Pinpoint the cell where the given text exists, returning its [X, Y] midpoint coordinate. 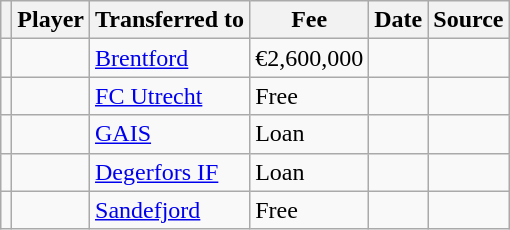
Date [398, 20]
GAIS [170, 134]
Brentford [170, 58]
Degerfors IF [170, 172]
FC Utrecht [170, 96]
Sandefjord [170, 210]
Fee [310, 20]
Source [468, 20]
Player [51, 20]
€2,600,000 [310, 58]
Transferred to [170, 20]
